Output the [x, y] coordinate of the center of the cell containing the given text.  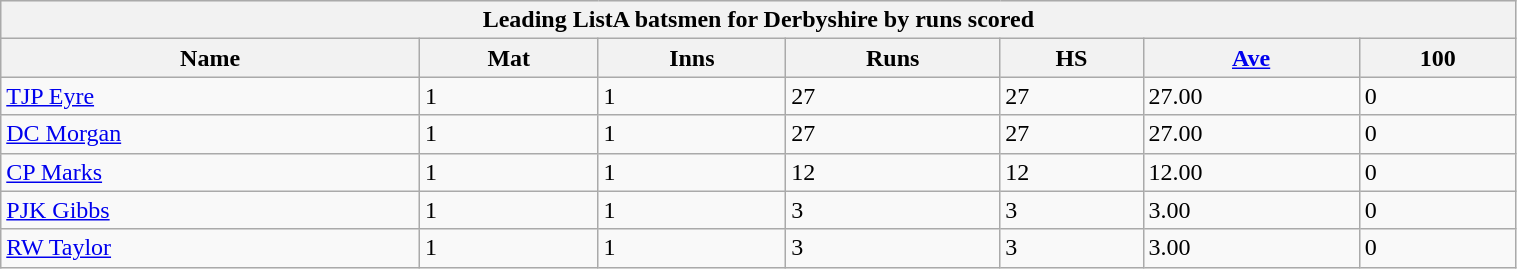
PJK Gibbs [210, 210]
TJP Eyre [210, 96]
Ave [1251, 58]
Inns [692, 58]
DC Morgan [210, 134]
Name [210, 58]
CP Marks [210, 172]
12.00 [1251, 172]
Mat [508, 58]
RW Taylor [210, 248]
Leading ListA batsmen for Derbyshire by runs scored [758, 20]
100 [1438, 58]
Runs [893, 58]
HS [1072, 58]
